For the text-containing cell, return its midpoint in [x, y] coordinate format. 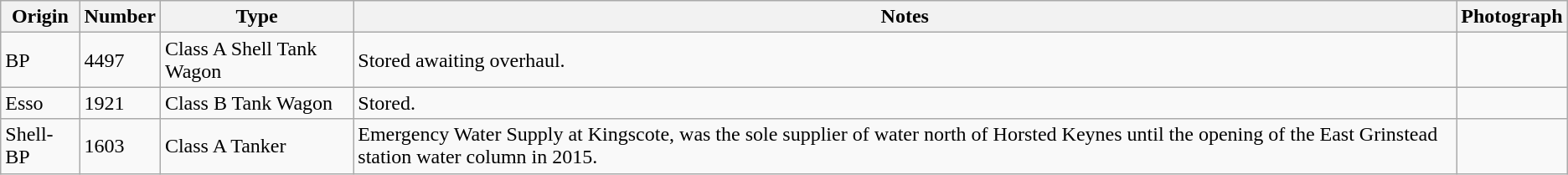
Class A Shell Tank Wagon [256, 60]
Stored awaiting overhaul. [905, 60]
1603 [120, 146]
Notes [905, 17]
Origin [40, 17]
Esso [40, 103]
Stored. [905, 103]
Shell-BP [40, 146]
4497 [120, 60]
Class B Tank Wagon [256, 103]
Class A Tanker [256, 146]
1921 [120, 103]
Type [256, 17]
Photograph [1512, 17]
BP [40, 60]
Number [120, 17]
